Find where the given text appears and provide that cell's center as (X, Y) coordinate. 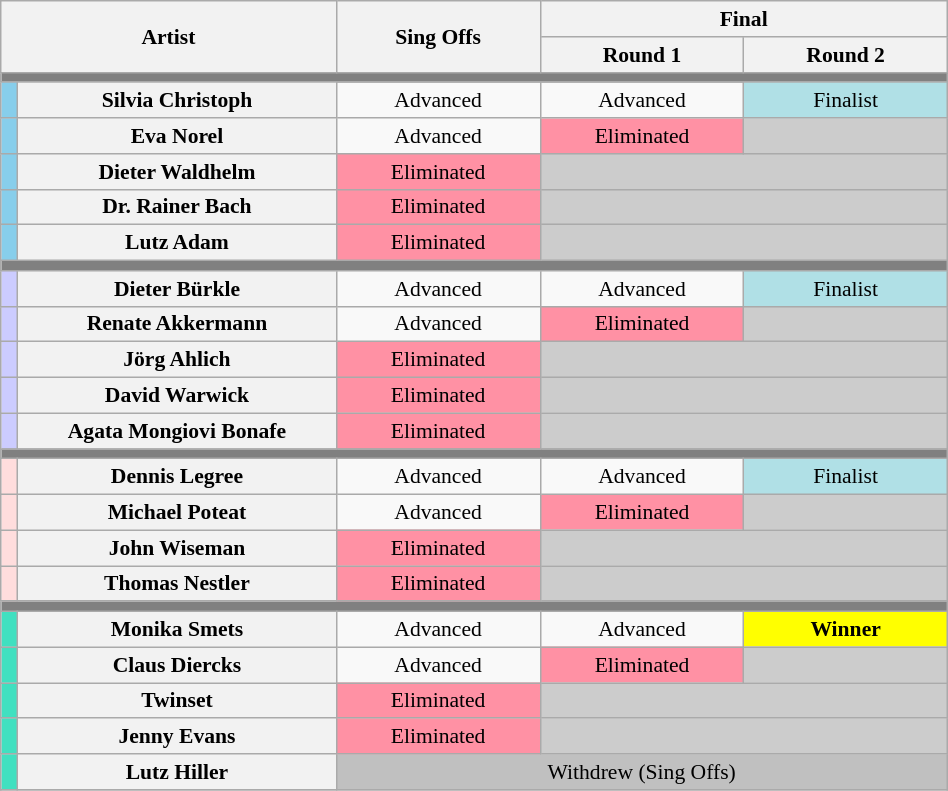
Jörg Ahlich (177, 360)
Winner (846, 630)
Jenny Evans (177, 737)
Lutz Adam (177, 243)
Dr. Rainer Bach (177, 207)
Lutz Hiller (177, 772)
Eva Norel (177, 136)
Dieter Bürkle (177, 289)
Round 2 (846, 55)
Agata Mongiovi Bonafe (177, 431)
Withdrew (Sing Offs) (642, 772)
John Wiseman (177, 548)
Claus Diercks (177, 665)
Dennis Legree (177, 477)
David Warwick (177, 396)
Artist (168, 36)
Round 1 (642, 55)
Monika Smets (177, 630)
Sing Offs (438, 36)
Dieter Waldhelm (177, 172)
Silvia Christoph (177, 101)
Final (744, 19)
Thomas Nestler (177, 584)
Michael Poteat (177, 513)
Twinset (177, 701)
Renate Akkermann (177, 324)
